Scan for the cell matching the given text and deliver its [x, y] coordinate at center. 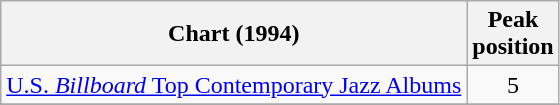
5 [513, 85]
U.S. Billboard Top Contemporary Jazz Albums [234, 85]
Chart (1994) [234, 34]
Peakposition [513, 34]
